Find where the given text appears and provide that cell's center as [x, y] coordinate. 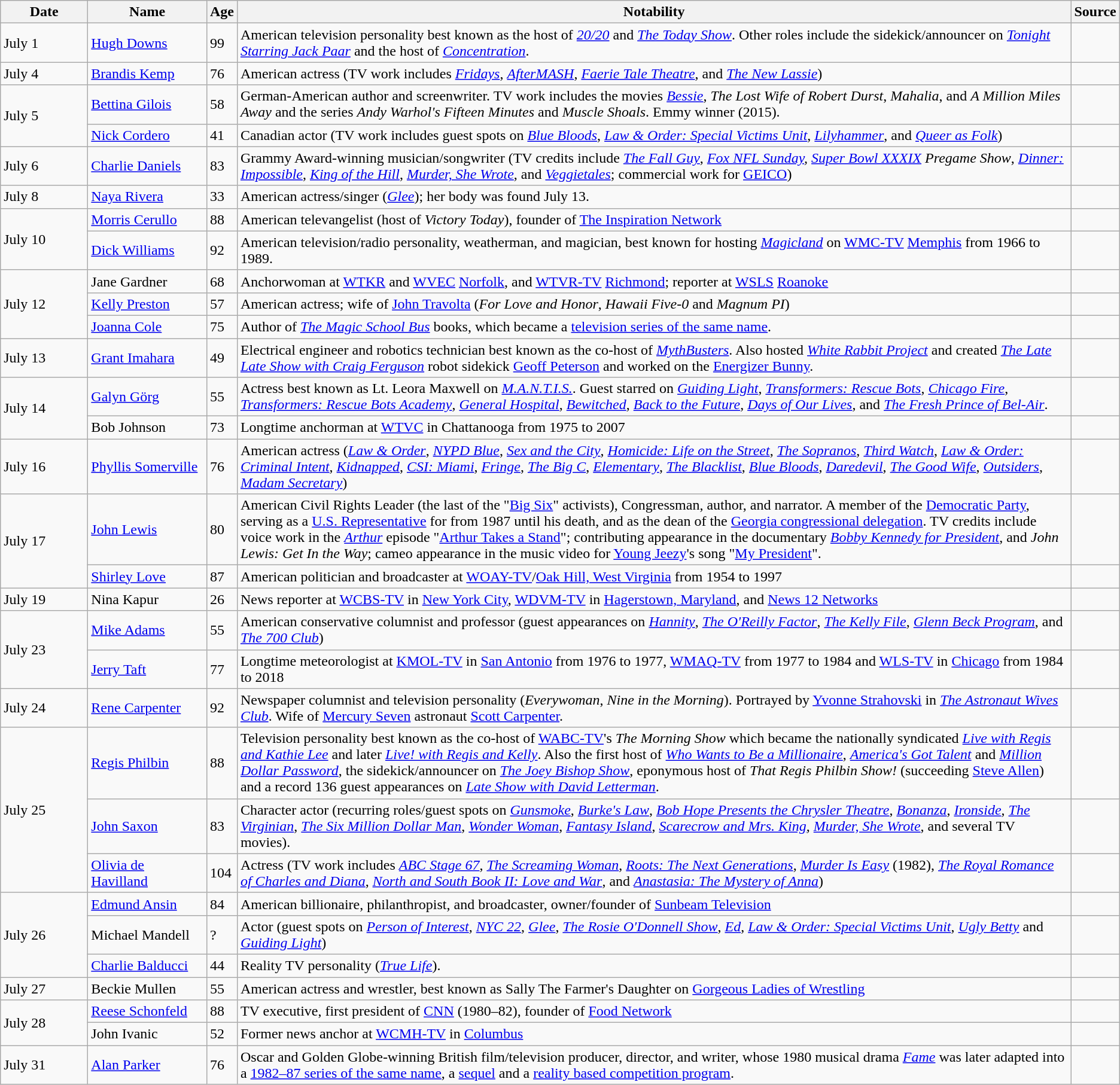
July 28 [44, 1023]
Name [147, 12]
John Ivanic [147, 1034]
Regis Philbin [147, 763]
American billionaire, philanthropist, and broadcaster, owner/founder of Sunbeam Television [654, 904]
Michael Mandell [147, 934]
Author of The Magic School Bus books, which became a television series of the same name. [654, 327]
87 [221, 577]
Charlie Balducci [147, 965]
July 5 [44, 116]
Age [221, 12]
104 [221, 873]
75 [221, 327]
July 14 [44, 408]
33 [221, 197]
Charlie Daniels [147, 166]
49 [221, 358]
Olivia de Havilland [147, 873]
Reese Schonfeld [147, 1011]
July 23 [44, 650]
Beckie Mullen [147, 989]
Bettina Gilois [147, 104]
Notability [654, 12]
July 24 [44, 708]
American politician and broadcaster at WOAY-TV/Oak Hill, West Virginia from 1954 to 1997 [654, 577]
American televangelist (host of Victory Today), founder of The Inspiration Network [654, 220]
Jerry Taft [147, 669]
Brandis Kemp [147, 74]
July 8 [44, 197]
Joanna Cole [147, 327]
American television/radio personality, weatherman, and magician, best known for hosting Magicland on WMC-TV Memphis from 1966 to 1989. [654, 250]
52 [221, 1034]
84 [221, 904]
News reporter at WCBS-TV in New York City, WDVM-TV in Hagerstown, Maryland, and News 12 Networks [654, 599]
July 27 [44, 989]
Dick Williams [147, 250]
American actress and wrestler, best known as Sally The Farmer's Daughter on Gorgeous Ladies of Wrestling [654, 989]
Kelly Preston [147, 304]
Longtime anchorman at WTVC in Chattanooga from 1975 to 2007 [654, 428]
American actress (TV work includes Fridays, AfterMASH, Faerie Tale Theatre, and The New Lassie) [654, 74]
July 12 [44, 304]
July 19 [44, 599]
Grant Imahara [147, 358]
Canadian actor (TV work includes guest spots on Blue Bloods, Law & Order: Special Victims Unit, Lilyhammer, and Queer as Folk) [654, 135]
July 13 [44, 358]
Mike Adams [147, 630]
Reality TV personality (True Life). [654, 965]
Naya Rivera [147, 197]
Nina Kapur [147, 599]
July 10 [44, 239]
57 [221, 304]
July 17 [44, 541]
26 [221, 599]
John Saxon [147, 826]
July 25 [44, 810]
Nick Cordero [147, 135]
July 16 [44, 467]
Alan Parker [147, 1065]
Hugh Downs [147, 43]
Shirley Love [147, 577]
Phyllis Somerville [147, 467]
Anchorwoman at WTKR and WVEC Norfolk, and WTVR-TV Richmond; reporter at WSLS Roanoke [654, 281]
Morris Cerullo [147, 220]
American actress; wife of John Travolta (For Love and Honor, Hawaii Five-0 and Magnum PI) [654, 304]
Jane Gardner [147, 281]
Date [44, 12]
Source [1095, 12]
TV executive, first president of CNN (1980–82), founder of Food Network [654, 1011]
July 31 [44, 1065]
July 1 [44, 43]
Longtime meteorologist at KMOL-TV in San Antonio from 1976 to 1977, WMAQ-TV from 1977 to 1984 and WLS-TV in Chicago from 1984 to 2018 [654, 669]
73 [221, 428]
American actress/singer (Glee); her body was found July 13. [654, 197]
41 [221, 135]
77 [221, 669]
John Lewis [147, 530]
99 [221, 43]
July 26 [44, 934]
80 [221, 530]
Galyn Görg [147, 397]
Former news anchor at WCMH-TV in Columbus [654, 1034]
68 [221, 281]
44 [221, 965]
Bob Johnson [147, 428]
July 6 [44, 166]
Rene Carpenter [147, 708]
Edmund Ansin [147, 904]
July 4 [44, 74]
? [221, 934]
58 [221, 104]
